For the text-containing cell, return its midpoint in [x, y] coordinate format. 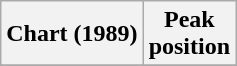
Chart (1989) [72, 34]
Peakposition [189, 34]
